Capture the cell that displays the provided text and extract its [x, y] central coordinate. 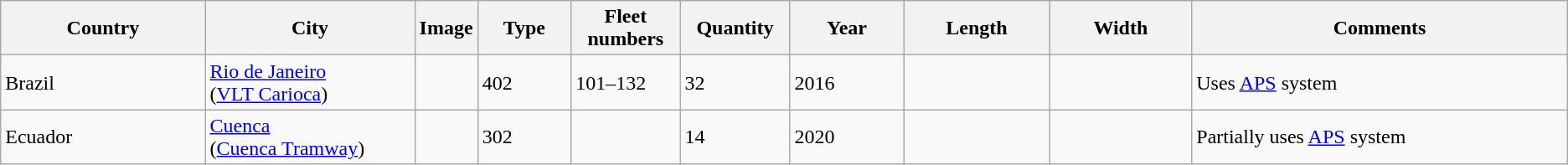
Quantity [735, 28]
Fleet numbers [626, 28]
402 [524, 82]
Uses APS system [1380, 82]
Ecuador [103, 137]
Type [524, 28]
Cuenca(Cuenca Tramway) [310, 137]
Country [103, 28]
Year [847, 28]
Width [1121, 28]
32 [735, 82]
Length [977, 28]
Rio de Janeiro(VLT Carioca) [310, 82]
14 [735, 137]
Brazil [103, 82]
Comments [1380, 28]
2016 [847, 82]
Image [446, 28]
101–132 [626, 82]
2020 [847, 137]
Partially uses APS system [1380, 137]
302 [524, 137]
City [310, 28]
